Provide the (X, Y) coordinate of the cell's center where the given text is located.  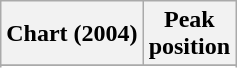
Chart (2004) (72, 34)
Peakposition (189, 34)
